Capture the cell that displays the provided text and extract its (X, Y) central coordinate. 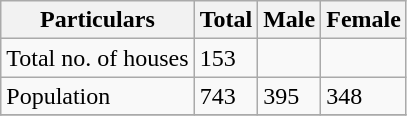
Particulars (98, 20)
Total (226, 20)
743 (226, 96)
348 (364, 96)
Female (364, 20)
Population (98, 96)
Male (290, 20)
153 (226, 58)
Total no. of houses (98, 58)
395 (290, 96)
